Provide the [X, Y] coordinate of the cell's center where the given text is located.  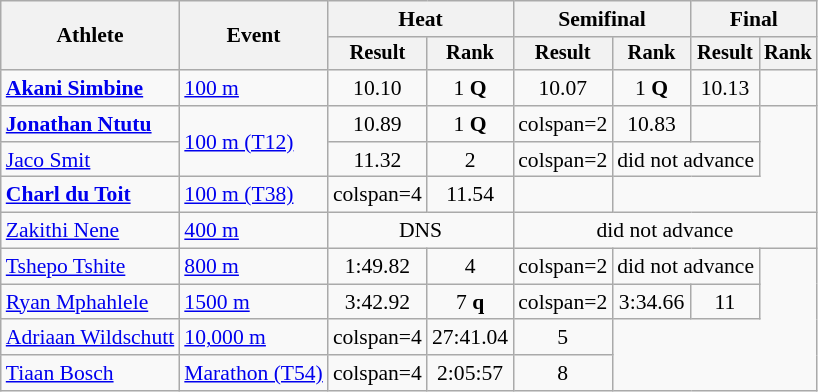
Ryan Mphahlele [90, 302]
100 m (T38) [254, 195]
Akani Simbine [90, 88]
Jaco Smit [90, 160]
Marathon (T54) [254, 373]
Tiaan Bosch [90, 373]
Final [754, 19]
Charl du Toit [90, 195]
10.07 [562, 88]
DNS [420, 231]
3:34.66 [652, 302]
10.13 [725, 88]
Jonathan Ntutu [90, 124]
Heat [420, 19]
11 [725, 302]
800 m [254, 267]
2 [470, 160]
3:42.92 [378, 302]
10.10 [378, 88]
10,000 m [254, 338]
11.54 [470, 195]
11.32 [378, 160]
10.89 [378, 124]
Athlete [90, 36]
100 m [254, 88]
Adriaan Wildschutt [90, 338]
Zakithi Nene [90, 231]
400 m [254, 231]
Event [254, 36]
5 [562, 338]
1500 m [254, 302]
Semifinal [602, 19]
7 q [470, 302]
1:49.82 [378, 267]
2:05:57 [470, 373]
100 m (T12) [254, 142]
4 [470, 267]
10.83 [652, 124]
27:41.04 [470, 338]
Tshepo Tshite [90, 267]
8 [562, 373]
